Return the (x, y) coordinate for the center point of the cell that contains the specified text.  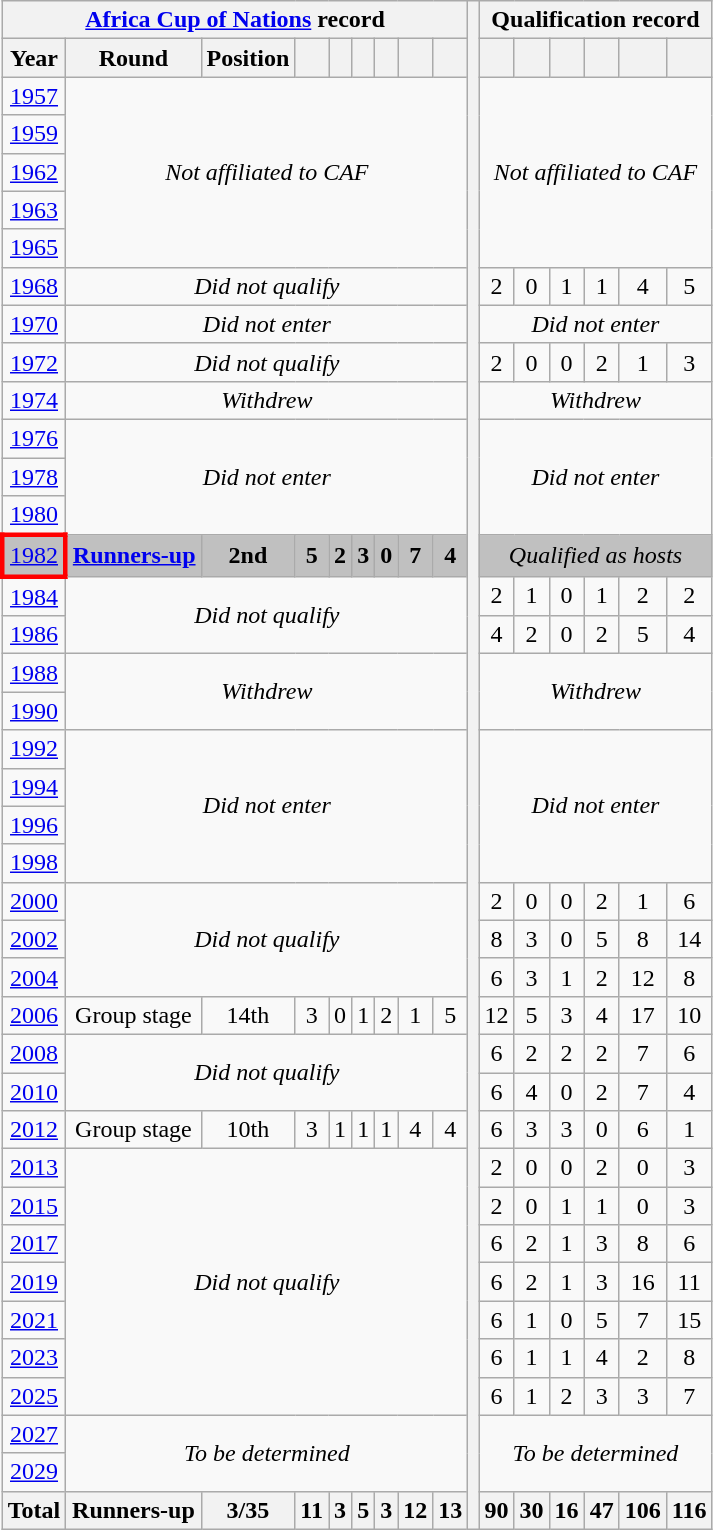
1962 (34, 172)
2010 (34, 1091)
13 (450, 1510)
2027 (34, 1434)
1978 (34, 477)
2021 (34, 1320)
116 (689, 1510)
Year (34, 58)
2004 (34, 977)
1992 (34, 749)
2002 (34, 939)
1998 (34, 863)
15 (689, 1320)
2012 (34, 1130)
1959 (34, 134)
1976 (34, 438)
Qualification record (596, 20)
1963 (34, 210)
2006 (34, 1015)
1994 (34, 787)
1965 (34, 248)
90 (496, 1510)
1974 (34, 400)
Africa Cup of Nations record (235, 20)
17 (642, 1015)
1957 (34, 96)
2013 (34, 1168)
1988 (34, 673)
1982 (34, 556)
1996 (34, 825)
2023 (34, 1358)
106 (642, 1510)
14th (248, 1015)
Total (34, 1510)
3/35 (248, 1510)
Round (134, 58)
1984 (34, 596)
1986 (34, 635)
2015 (34, 1206)
2025 (34, 1396)
Position (248, 58)
47 (602, 1510)
2000 (34, 901)
2008 (34, 1053)
1968 (34, 286)
2017 (34, 1244)
14 (689, 939)
2nd (248, 556)
2019 (34, 1282)
1972 (34, 362)
2029 (34, 1472)
Qualified as hosts (596, 556)
1990 (34, 711)
10 (689, 1015)
10th (248, 1130)
1980 (34, 516)
1970 (34, 324)
30 (532, 1510)
